Extract the (x, y) coordinate from the center of the cell holding the provided text.  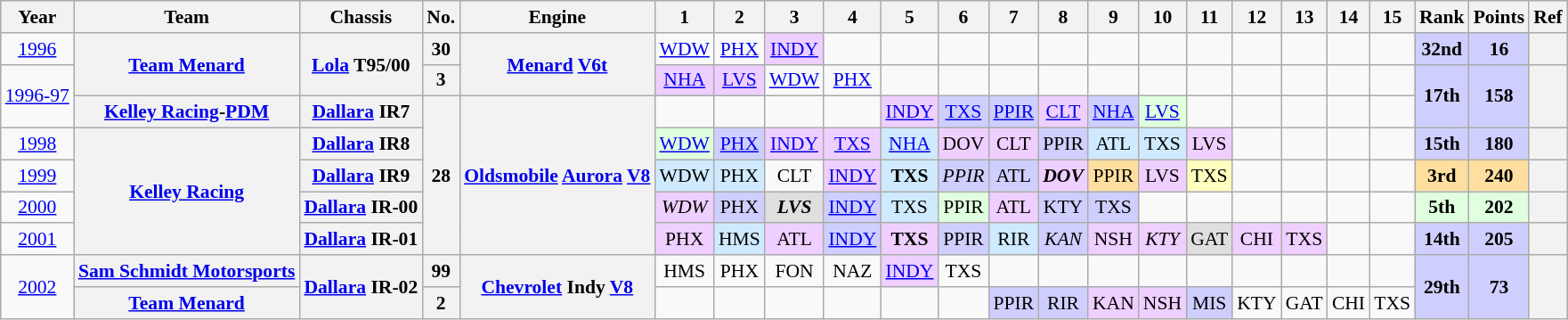
1999 (37, 176)
2000 (37, 208)
73 (1499, 287)
Dallara IR8 (361, 144)
7 (1013, 17)
5th (1442, 208)
9 (1113, 17)
1 (684, 17)
Ref (1548, 17)
Dallara IR-01 (361, 240)
202 (1499, 208)
Kelley Racing (187, 192)
10 (1163, 17)
17th (1442, 96)
99 (441, 271)
30 (441, 49)
12 (1256, 17)
Dallara IR-00 (361, 208)
32nd (1442, 49)
Team (187, 17)
15 (1393, 17)
240 (1499, 176)
NAZ (852, 271)
13 (1304, 17)
Menard V6t (557, 64)
15th (1442, 144)
2002 (37, 287)
2001 (37, 240)
Engine (557, 17)
5 (909, 17)
8 (1063, 17)
Year (37, 17)
14 (1348, 17)
29th (1442, 287)
Sam Schmidt Motorsports (187, 271)
205 (1499, 240)
Dallara IR-02 (361, 287)
Dallara IR7 (361, 112)
16 (1499, 49)
Lola T95/00 (361, 64)
Kelley Racing-PDM (187, 112)
3rd (1442, 176)
1996 (37, 49)
1996-97 (37, 96)
1998 (37, 144)
Chassis (361, 17)
Oldsmobile Aurora V8 (557, 176)
28 (441, 176)
No. (441, 17)
6 (963, 17)
4 (852, 17)
11 (1209, 17)
180 (1499, 144)
Points (1499, 17)
Dallara IR9 (361, 176)
Rank (1442, 17)
FON (794, 271)
158 (1499, 96)
14th (1442, 240)
Chevrolet Indy V8 (557, 287)
MIS (1209, 303)
